Determine the (x, y) coordinate at the center of the cell enclosing the given text.  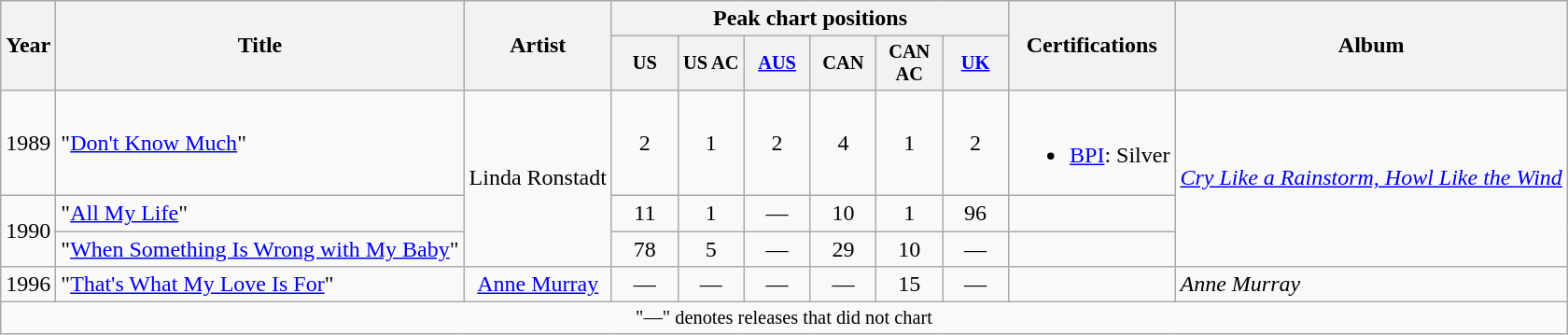
Cry Like a Rainstorm, Howl Like the Wind (1371, 177)
1990 (28, 231)
15 (909, 285)
"Don't Know Much" (259, 142)
78 (644, 249)
Year (28, 46)
Artist (538, 46)
"When Something Is Wrong with My Baby" (259, 249)
CAN AC (909, 63)
BPI: Silver (1092, 142)
Certifications (1092, 46)
"That's What My Love Is For" (259, 285)
CAN (844, 63)
AUS (777, 63)
11 (644, 214)
"All My Life" (259, 214)
Title (259, 46)
29 (844, 249)
Album (1371, 46)
UK (976, 63)
Peak chart positions (810, 19)
96 (976, 214)
US (644, 63)
1996 (28, 285)
4 (844, 142)
Linda Ronstadt (538, 177)
US AC (711, 63)
"—" denotes releases that did not chart (784, 318)
1989 (28, 142)
5 (711, 249)
